Find where the given text appears and provide that cell's center as (X, Y) coordinate. 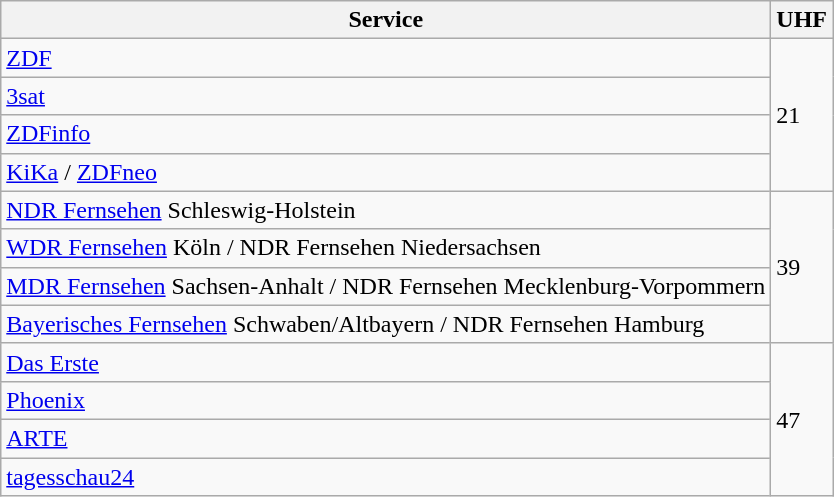
21 (802, 115)
Phoenix (386, 400)
tagesschau24 (386, 477)
UHF (802, 20)
Service (386, 20)
3sat (386, 96)
39 (802, 267)
Bayerisches Fernsehen Schwaben/Altbayern / NDR Fernsehen Hamburg (386, 324)
ZDF (386, 58)
ZDFinfo (386, 134)
WDR Fernsehen Köln / NDR Fernsehen Niedersachsen (386, 248)
ARTE (386, 438)
47 (802, 419)
NDR Fernsehen Schleswig-Holstein (386, 210)
Das Erste (386, 362)
KiKa / ZDFneo (386, 172)
MDR Fernsehen Sachsen-Anhalt / NDR Fernsehen Mecklenburg-Vorpommern (386, 286)
